Scan for the cell matching the given text and deliver its (x, y) coordinate at center. 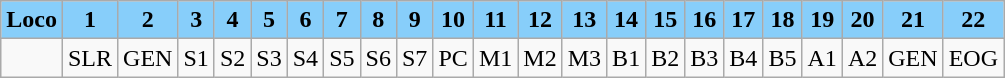
9 (414, 20)
A1 (822, 58)
21 (913, 20)
8 (378, 20)
S6 (378, 58)
7 (342, 20)
PC (453, 58)
12 (540, 20)
5 (269, 20)
3 (196, 20)
14 (626, 20)
S1 (196, 58)
10 (453, 20)
B3 (704, 58)
EOG (973, 58)
18 (782, 20)
SLR (90, 58)
S3 (269, 58)
13 (584, 20)
M2 (540, 58)
B5 (782, 58)
11 (495, 20)
S2 (232, 58)
B4 (744, 58)
Loco (32, 20)
2 (148, 20)
M1 (495, 58)
S7 (414, 58)
22 (973, 20)
16 (704, 20)
B1 (626, 58)
1 (90, 20)
S4 (305, 58)
A2 (862, 58)
20 (862, 20)
15 (666, 20)
B2 (666, 58)
19 (822, 20)
4 (232, 20)
17 (744, 20)
S5 (342, 58)
M3 (584, 58)
6 (305, 20)
